Find where the given text appears and provide that cell's center as (x, y) coordinate. 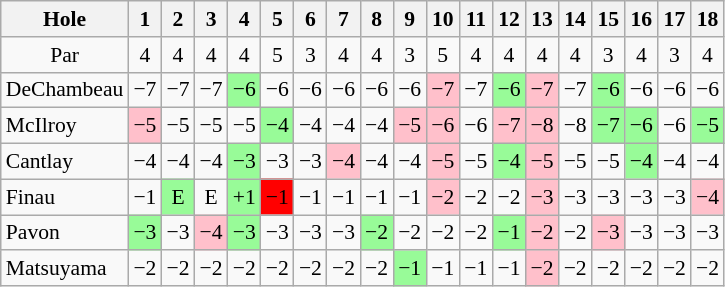
18 (708, 19)
11 (476, 19)
2 (178, 19)
Finau (65, 197)
8 (376, 19)
15 (608, 19)
16 (642, 19)
1 (144, 19)
7 (344, 19)
13 (542, 19)
Cantlay (65, 162)
McIlroy (65, 126)
+1 (244, 197)
Matsuyama (65, 269)
Pavon (65, 233)
12 (508, 19)
17 (674, 19)
Par (65, 55)
DeChambeau (65, 90)
14 (576, 19)
10 (442, 19)
Hole (65, 19)
6 (310, 19)
9 (410, 19)
